Find where the given text appears and provide that cell's center as [X, Y] coordinate. 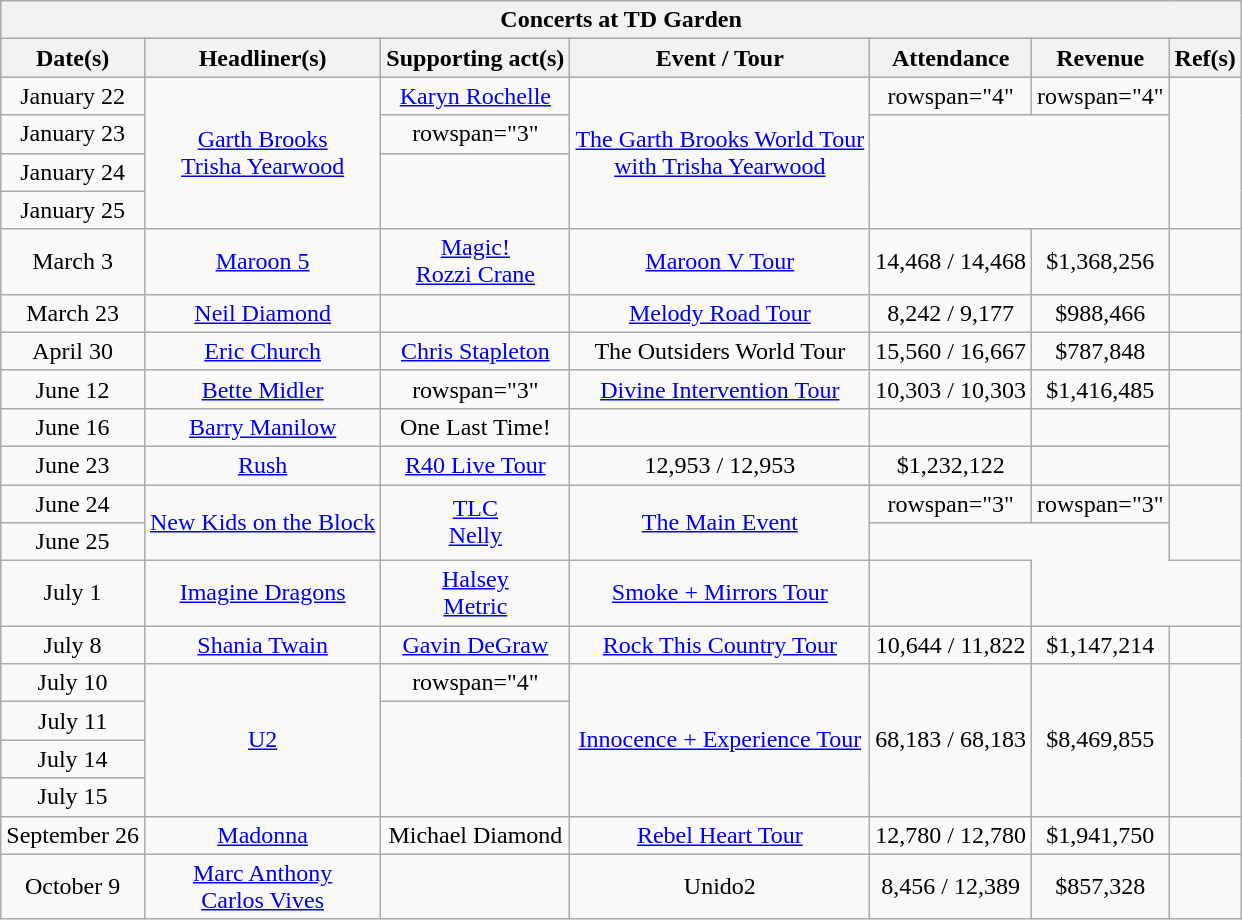
Melody Road Tour [720, 313]
68,183 / 68,183 [951, 740]
The Main Event [720, 522]
Smoke + Mirrors Tour [720, 594]
12,780 / 12,780 [951, 835]
Gavin DeGraw [476, 645]
March 3 [73, 262]
Chris Stapleton [476, 351]
R40 Live Tour [476, 465]
June 12 [73, 389]
Eric Church [262, 351]
July 11 [73, 721]
Concerts at TD Garden [622, 20]
Ref(s) [1205, 58]
June 25 [73, 542]
Attendance [951, 58]
June 24 [73, 503]
Event / Tour [720, 58]
July 8 [73, 645]
HalseyMetric [476, 594]
Headliner(s) [262, 58]
15,560 / 16,667 [951, 351]
Karyn Rochelle [476, 96]
Supporting act(s) [476, 58]
$988,466 [1101, 313]
Imagine Dragons [262, 594]
Innocence + Experience Tour [720, 740]
New Kids on the Block [262, 522]
July 1 [73, 594]
January 23 [73, 134]
Maroon V Tour [720, 262]
$1,368,256 [1101, 262]
January 22 [73, 96]
Rebel Heart Tour [720, 835]
Shania Twain [262, 645]
Barry Manilow [262, 427]
June 16 [73, 427]
July 15 [73, 797]
10,644 / 11,822 [951, 645]
Rush [262, 465]
Date(s) [73, 58]
Rock This Country Tour [720, 645]
Bette Midler [262, 389]
Maroon 5 [262, 262]
Unido2 [720, 886]
10,303 / 10,303 [951, 389]
The Garth Brooks World Tourwith Trisha Yearwood [720, 153]
Michael Diamond [476, 835]
January 24 [73, 172]
September 26 [73, 835]
Garth BrooksTrisha Yearwood [262, 153]
$8,469,855 [1101, 740]
April 30 [73, 351]
$1,941,750 [1101, 835]
$857,328 [1101, 886]
Neil Diamond [262, 313]
Marc AnthonyCarlos Vives [262, 886]
8,456 / 12,389 [951, 886]
$1,147,214 [1101, 645]
July 10 [73, 683]
The Outsiders World Tour [720, 351]
TLCNelly [476, 522]
June 23 [73, 465]
$1,416,485 [1101, 389]
March 23 [73, 313]
July 14 [73, 759]
October 9 [73, 886]
12,953 / 12,953 [720, 465]
U2 [262, 740]
Revenue [1101, 58]
8,242 / 9,177 [951, 313]
Divine Intervention Tour [720, 389]
Magic!Rozzi Crane [476, 262]
January 25 [73, 210]
One Last Time! [476, 427]
$787,848 [1101, 351]
Madonna [262, 835]
$1,232,122 [951, 465]
14,468 / 14,468 [951, 262]
